Capture the cell that displays the provided text and extract its (x, y) central coordinate. 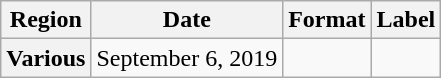
Region (46, 20)
Label (406, 20)
Date (187, 20)
September 6, 2019 (187, 58)
Format (327, 20)
Various (46, 58)
